Find where the given text appears and provide that cell's center as [x, y] coordinate. 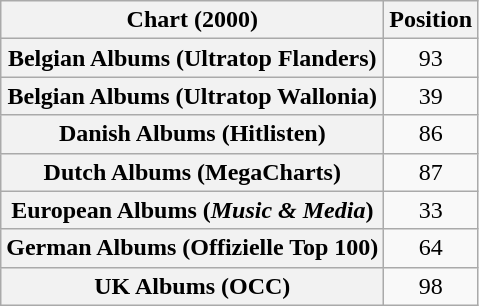
64 [431, 248]
Chart (2000) [192, 20]
39 [431, 96]
UK Albums (OCC) [192, 286]
Danish Albums (Hitlisten) [192, 134]
98 [431, 286]
German Albums (Offizielle Top 100) [192, 248]
Position [431, 20]
Belgian Albums (Ultratop Flanders) [192, 58]
93 [431, 58]
87 [431, 172]
Belgian Albums (Ultratop Wallonia) [192, 96]
European Albums (Music & Media) [192, 210]
33 [431, 210]
Dutch Albums (MegaCharts) [192, 172]
86 [431, 134]
